Provide the (X, Y) coordinate of the cell's center where the given text is located.  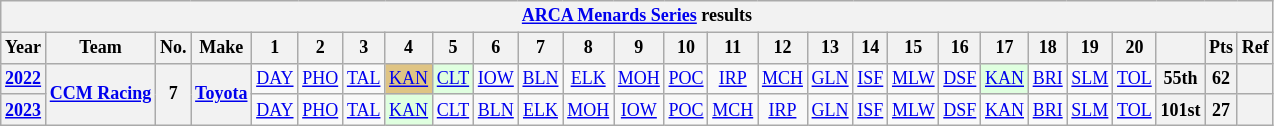
3 (364, 48)
Make (222, 48)
14 (870, 48)
27 (1222, 110)
Pts (1222, 48)
62 (1222, 78)
101st (1180, 110)
No. (174, 48)
Team (100, 48)
16 (960, 48)
2022 (24, 78)
15 (914, 48)
10 (686, 48)
13 (830, 48)
20 (1134, 48)
Year (24, 48)
1 (275, 48)
19 (1090, 48)
11 (733, 48)
2 (320, 48)
18 (1048, 48)
9 (640, 48)
Toyota (222, 94)
17 (1005, 48)
CCM Racing (100, 94)
2023 (24, 110)
12 (783, 48)
6 (496, 48)
ARCA Menards Series results (637, 16)
4 (409, 48)
8 (588, 48)
Ref (1255, 48)
5 (452, 48)
55th (1180, 78)
